Provide the [x, y] coordinate of the cell's center where the given text is located.  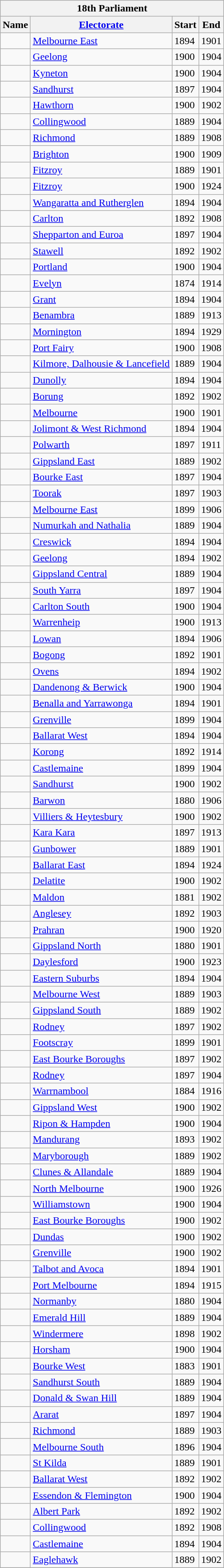
1898 [185, 1334]
Emerald Hill [101, 1317]
18th Parliament [112, 8]
Delatite [101, 881]
1926 [211, 1188]
End [211, 25]
Mandurang [101, 1140]
Gippsland South [101, 1011]
St Kilda [101, 1463]
Brighton [101, 154]
Toorak [101, 493]
Port Melbourne [101, 1285]
Eaglehawk [101, 1560]
Clunes & Allandale [101, 1172]
Hawthorn [101, 105]
Maldon [101, 897]
Dandenong & Berwick [101, 687]
1881 [185, 897]
Kyneton [101, 73]
Villiers & Heytesbury [101, 816]
Warrenheip [101, 622]
Borung [101, 396]
Kara Kara [101, 833]
Bourke West [101, 1366]
Melbourne South [101, 1447]
Anglesey [101, 913]
Evelyn [101, 283]
1893 [185, 1140]
Melbourne [101, 412]
Footscray [101, 1043]
Wangaratta and Rutherglen [101, 203]
1884 [185, 1091]
Warrnambool [101, 1091]
Ovens [101, 671]
1909 [211, 154]
Dunolly [101, 380]
Ararat [101, 1414]
1920 [211, 929]
Talbot and Avoca [101, 1269]
Eastern Suburbs [101, 978]
Normanby [101, 1301]
North Melbourne [101, 1188]
Barwon [101, 800]
Port Fairy [101, 348]
Carlton South [101, 606]
Daylesford [101, 962]
1896 [185, 1447]
1916 [211, 1091]
Gippsland North [101, 946]
Numurkah and Nathalia [101, 526]
Jolimont & West Richmond [101, 428]
Polwarth [101, 445]
Bogong [101, 655]
Ripon & Hampden [101, 1123]
Shepparton and Euroa [101, 235]
Carlton [101, 219]
Gippsland West [101, 1107]
Gunbower [101, 849]
Portland [101, 267]
Albert Park [101, 1512]
Ballarat East [101, 865]
1911 [211, 445]
Grant [101, 299]
Lowan [101, 639]
1923 [211, 962]
Gippsland East [101, 461]
1915 [211, 1285]
Korong [101, 752]
Stawell [101, 251]
Start [185, 25]
South Yarra [101, 590]
Benalla and Yarrawonga [101, 703]
1874 [185, 283]
Gippsland Central [101, 574]
Prahran [101, 929]
Bourke East [101, 477]
Dundas [101, 1237]
Electorate [101, 25]
Donald & Swan Hill [101, 1398]
Sandhurst South [101, 1382]
1929 [211, 332]
Essendon & Flemington [101, 1495]
Windermere [101, 1334]
Creswick [101, 542]
Melbourne West [101, 994]
Horsham [101, 1350]
Benambra [101, 315]
Kilmore, Dalhousie & Lancefield [101, 364]
Williamstown [101, 1204]
Maryborough [101, 1156]
Mornington [101, 332]
1883 [185, 1366]
Name [15, 25]
